Return the (x, y) coordinate for the center point of the cell that contains the specified text.  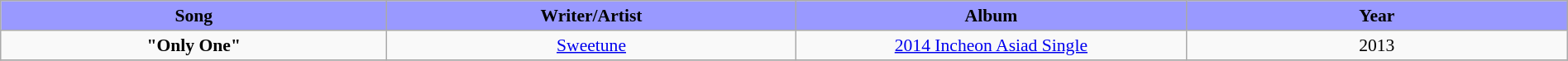
Song (194, 16)
2013 (1376, 45)
Writer/Artist (592, 16)
Sweetune (592, 45)
Year (1376, 16)
2014 Incheon Asiad Single (991, 45)
"Only One" (194, 45)
Album (991, 16)
